From the cell containing the given text, extract its center point as [X, Y] coordinate. 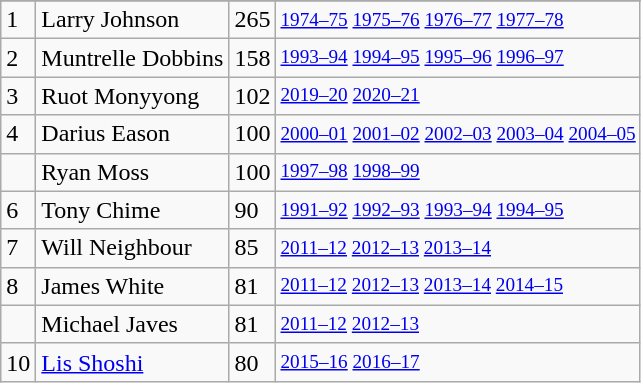
10 [18, 362]
7 [18, 248]
1991–92 1992–93 1993–94 1994–95 [458, 210]
2019–20 2020–21 [458, 96]
3 [18, 96]
1993–94 1994–95 1995–96 1996–97 [458, 58]
102 [252, 96]
Michael Javes [132, 324]
265 [252, 20]
Lis Shoshi [132, 362]
1974–75 1975–76 1976–77 1977–78 [458, 20]
2 [18, 58]
James White [132, 286]
2011–12 2012–13 2013–14 [458, 248]
Muntrelle Dobbins [132, 58]
158 [252, 58]
Darius Eason [132, 134]
85 [252, 248]
2015–16 2016–17 [458, 362]
2011–12 2012–13 [458, 324]
1 [18, 20]
Tony Chime [132, 210]
6 [18, 210]
Will Neighbour [132, 248]
1997–98 1998–99 [458, 172]
Ryan Moss [132, 172]
2011–12 2012–13 2013–14 2014–15 [458, 286]
80 [252, 362]
Ruot Monyyong [132, 96]
2000–01 2001–02 2002–03 2003–04 2004–05 [458, 134]
90 [252, 210]
Larry Johnson [132, 20]
8 [18, 286]
4 [18, 134]
